Search for the cell housing the specified text and yield its (X, Y) center coordinate. 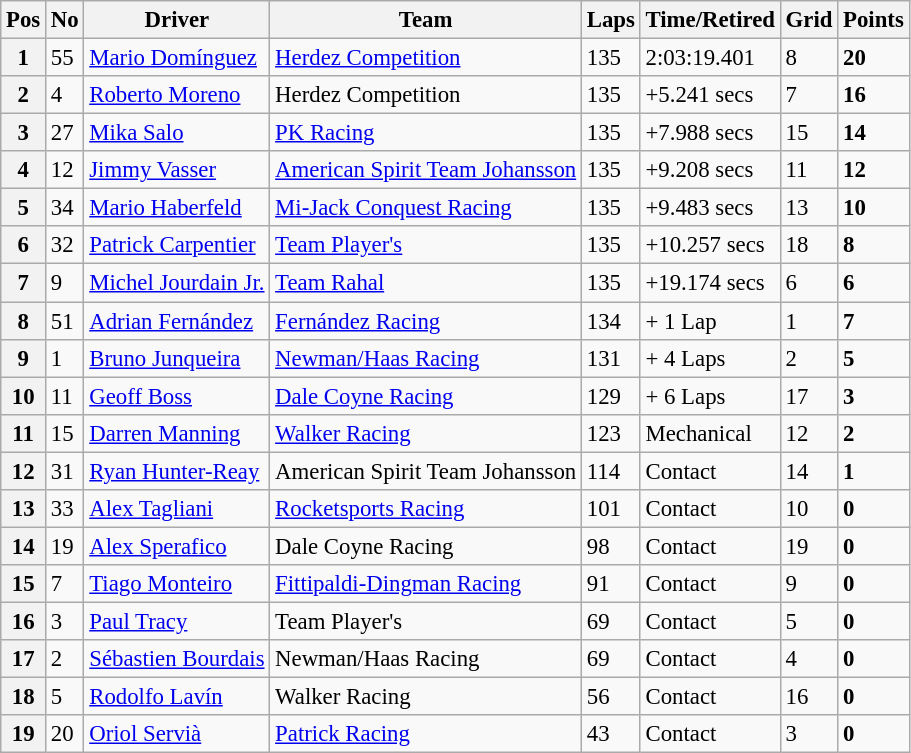
Mario Domínguez (177, 58)
34 (65, 208)
Mario Haberfeld (177, 208)
31 (65, 471)
Fernández Racing (426, 321)
Tiago Monteiro (177, 584)
+5.241 secs (710, 95)
98 (610, 546)
Team (426, 20)
Rodolfo Lavín (177, 697)
33 (65, 509)
123 (610, 433)
Points (874, 20)
Geoff Boss (177, 396)
134 (610, 321)
Mika Salo (177, 133)
Driver (177, 20)
No (65, 20)
2:03:19.401 (710, 58)
Alex Tagliani (177, 509)
Ryan Hunter-Reay (177, 471)
Bruno Junqueira (177, 358)
+10.257 secs (710, 245)
+ 4 Laps (710, 358)
+7.988 secs (710, 133)
Patrick Racing (426, 734)
Oriol Servià (177, 734)
+19.174 secs (710, 283)
114 (610, 471)
Darren Manning (177, 433)
Patrick Carpentier (177, 245)
56 (610, 697)
Laps (610, 20)
Alex Sperafico (177, 546)
+ 6 Laps (710, 396)
Time/Retired (710, 20)
Pos (24, 20)
Mechanical (710, 433)
Team Rahal (426, 283)
129 (610, 396)
101 (610, 509)
Roberto Moreno (177, 95)
Mi-Jack Conquest Racing (426, 208)
Paul Tracy (177, 621)
32 (65, 245)
+9.483 secs (710, 208)
131 (610, 358)
Sébastien Bourdais (177, 659)
Fittipaldi-Dingman Racing (426, 584)
Adrian Fernández (177, 321)
51 (65, 321)
55 (65, 58)
PK Racing (426, 133)
Michel Jourdain Jr. (177, 283)
Rocketsports Racing (426, 509)
91 (610, 584)
+ 1 Lap (710, 321)
Jimmy Vasser (177, 170)
43 (610, 734)
27 (65, 133)
+9.208 secs (710, 170)
Grid (808, 20)
